Identify which cell holds the provided text, then report its [x, y] central coordinate. 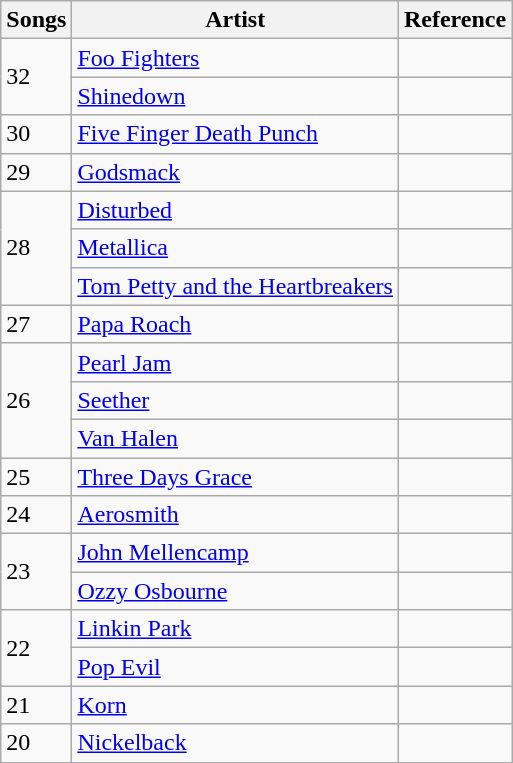
Van Halen [236, 438]
Reference [454, 20]
21 [36, 705]
27 [36, 324]
29 [36, 172]
Godsmack [236, 172]
Tom Petty and the Heartbreakers [236, 286]
Linkin Park [236, 629]
Metallica [236, 248]
Korn [236, 705]
Pearl Jam [236, 362]
Disturbed [236, 210]
25 [36, 477]
Songs [36, 20]
Five Finger Death Punch [236, 134]
23 [36, 572]
Pop Evil [236, 667]
Three Days Grace [236, 477]
Aerosmith [236, 515]
26 [36, 400]
Artist [236, 20]
Nickelback [236, 743]
22 [36, 648]
28 [36, 248]
Shinedown [236, 96]
John Mellencamp [236, 553]
32 [36, 77]
Seether [236, 400]
24 [36, 515]
Foo Fighters [236, 58]
Papa Roach [236, 324]
Ozzy Osbourne [236, 591]
30 [36, 134]
20 [36, 743]
